Pinpoint the cell where the given text exists, returning its [x, y] midpoint coordinate. 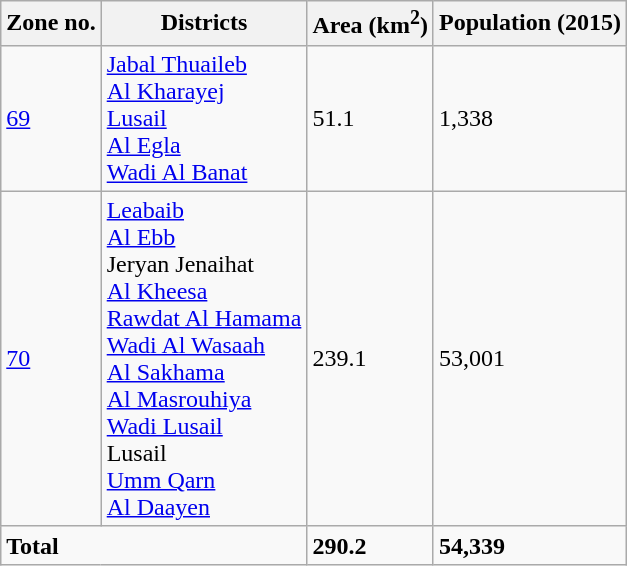
53,001 [530, 358]
Population (2015) [530, 24]
Jabal Thuaileb Al Kharayej Lusail Al Egla Wadi Al Banat [204, 118]
Districts [204, 24]
Zone no. [51, 24]
Total [154, 545]
Leabaib Al Ebb Jeryan Jenaihat Al Kheesa Rawdat Al Hamama Wadi Al Wasaah Al Sakhama Al Masrouhiya Wadi Lusail Lusail Umm Qarn Al Daayen [204, 358]
290.2 [370, 545]
1,338 [530, 118]
51.1 [370, 118]
70 [51, 358]
Area (km2) [370, 24]
69 [51, 118]
239.1 [370, 358]
54,339 [530, 545]
